Search for the cell housing the specified text and yield its [X, Y] center coordinate. 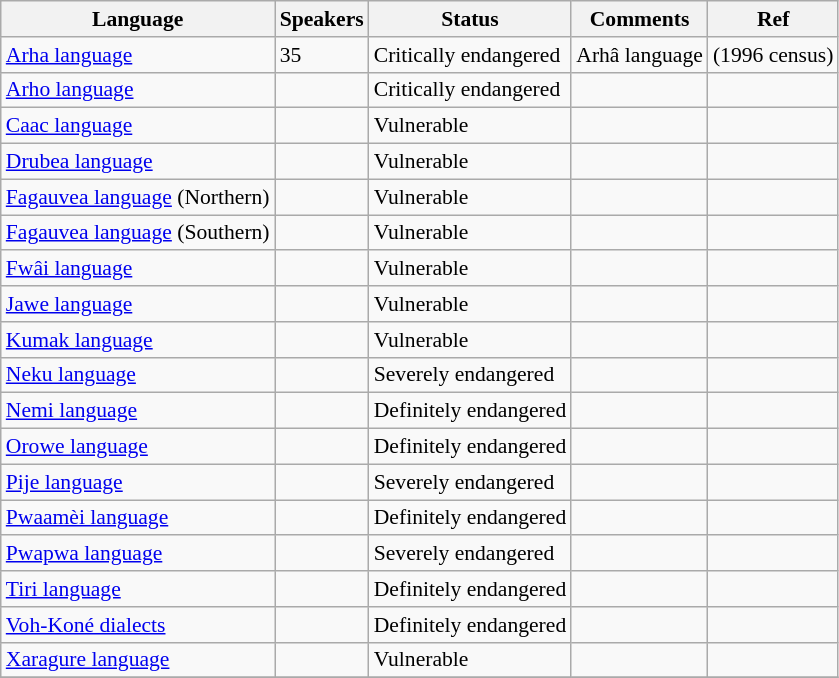
Pwaamèi language [138, 518]
Jawe language [138, 304]
Pije language [138, 482]
Fagauvea language (Northern) [138, 197]
Fagauvea language (Southern) [138, 233]
Nemi language [138, 411]
Status [470, 19]
Language [138, 19]
Comments [640, 19]
Neku language [138, 375]
Xaragure language [138, 660]
Caac language [138, 126]
Kumak language [138, 340]
Arho language [138, 90]
Drubea language [138, 162]
Ref [774, 19]
Pwapwa language [138, 554]
Orowe language [138, 447]
35 [322, 55]
Speakers [322, 19]
Arhâ language [640, 55]
Voh-Koné dialects [138, 625]
Tiri language [138, 589]
Arha language [138, 55]
(1996 census) [774, 55]
Fwâi language [138, 269]
